Search for the cell housing the specified text and yield its (X, Y) center coordinate. 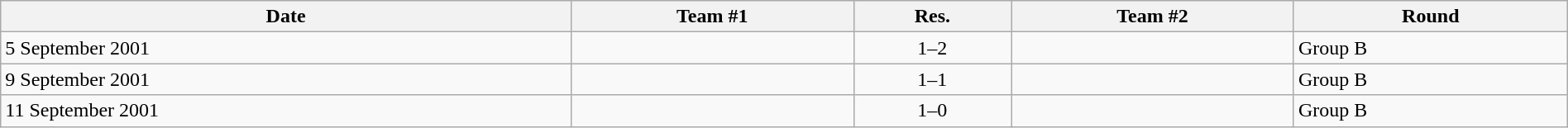
1–1 (933, 79)
Res. (933, 17)
Round (1431, 17)
Team #1 (712, 17)
5 September 2001 (286, 48)
9 September 2001 (286, 79)
11 September 2001 (286, 111)
1–0 (933, 111)
1–2 (933, 48)
Date (286, 17)
Team #2 (1153, 17)
